From the cell containing the given text, extract its center point as (x, y) coordinate. 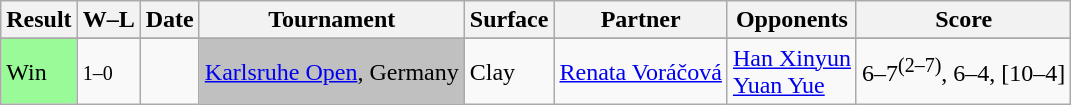
Result (39, 20)
Surface (509, 20)
6–7(2–7), 6–4, [10–4] (963, 72)
Win (39, 72)
Han Xinyun Yuan Yue (792, 72)
Partner (640, 20)
Clay (509, 72)
Renata Voráčová (640, 72)
W–L (108, 20)
Tournament (332, 20)
Score (963, 20)
Date (170, 20)
Opponents (792, 20)
Karlsruhe Open, Germany (332, 72)
1–0 (108, 72)
